Output the (x, y) coordinate of the center of the cell containing the given text.  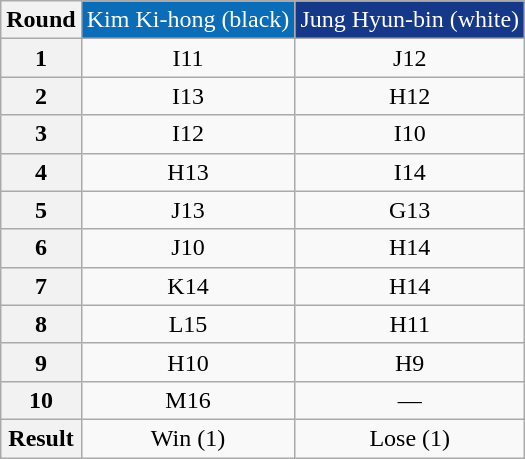
H12 (410, 96)
7 (41, 286)
4 (41, 172)
I12 (188, 134)
J13 (188, 210)
5 (41, 210)
M16 (188, 400)
H11 (410, 324)
J12 (410, 58)
L15 (188, 324)
H10 (188, 362)
I13 (188, 96)
2 (41, 96)
Kim Ki-hong (black) (188, 20)
Result (41, 438)
6 (41, 248)
K14 (188, 286)
I10 (410, 134)
9 (41, 362)
10 (41, 400)
H9 (410, 362)
I14 (410, 172)
H13 (188, 172)
Jung Hyun-bin (white) (410, 20)
3 (41, 134)
8 (41, 324)
Round (41, 20)
G13 (410, 210)
Win (1) (188, 438)
— (410, 400)
1 (41, 58)
J10 (188, 248)
Lose (1) (410, 438)
I11 (188, 58)
